For the text-containing cell, return its midpoint in (x, y) coordinate format. 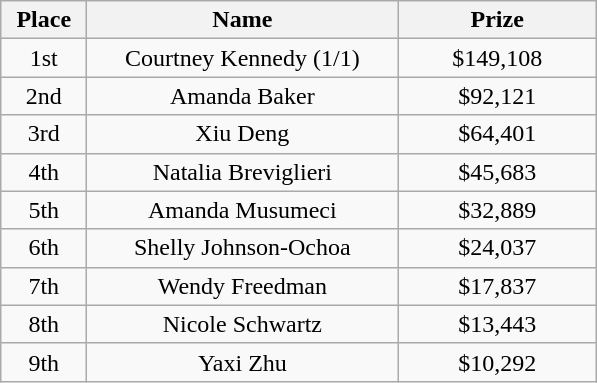
Place (44, 20)
$10,292 (498, 362)
6th (44, 248)
$24,037 (498, 248)
5th (44, 210)
Nicole Schwartz (242, 324)
$32,889 (498, 210)
3rd (44, 134)
$17,837 (498, 286)
Courtney Kennedy (1/1) (242, 58)
Xiu Deng (242, 134)
1st (44, 58)
$13,443 (498, 324)
Yaxi Zhu (242, 362)
Prize (498, 20)
9th (44, 362)
Shelly Johnson-Ochoa (242, 248)
Natalia Breviglieri (242, 172)
Wendy Freedman (242, 286)
Amanda Baker (242, 96)
$149,108 (498, 58)
$64,401 (498, 134)
Amanda Musumeci (242, 210)
Name (242, 20)
7th (44, 286)
8th (44, 324)
2nd (44, 96)
$45,683 (498, 172)
4th (44, 172)
$92,121 (498, 96)
